Provide the (x, y) coordinate of the cell's center where the given text is located.  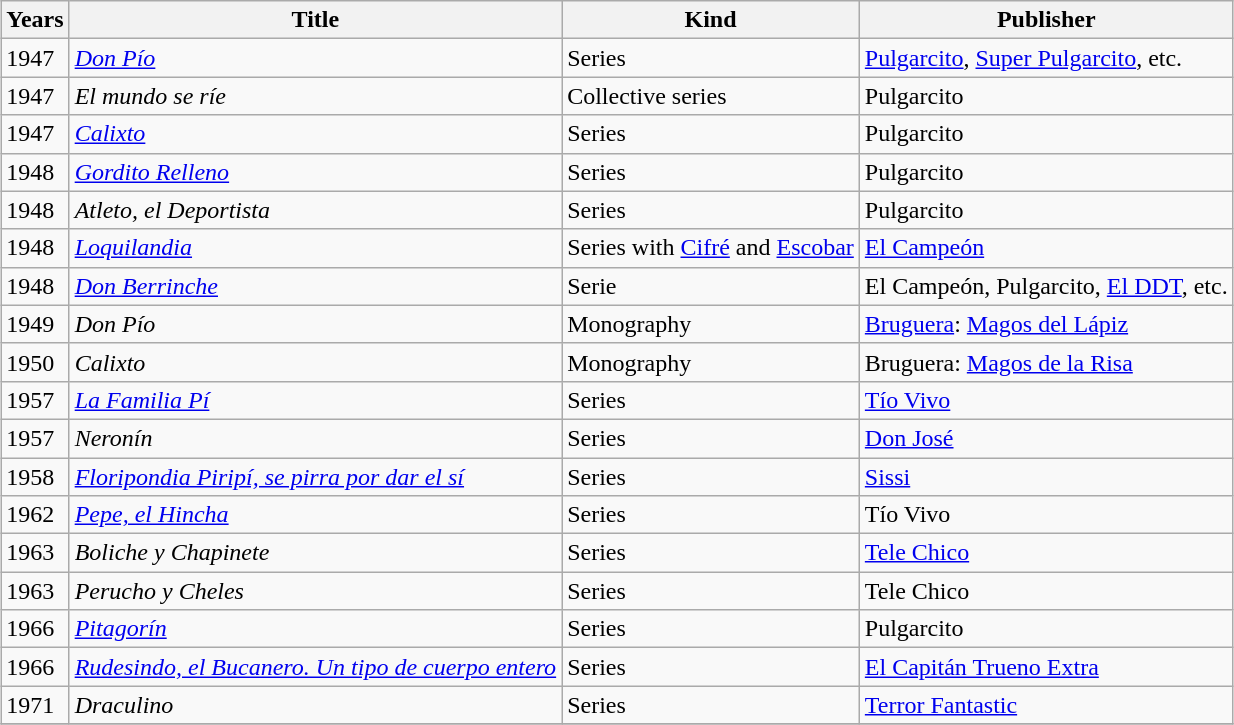
Collective series (711, 96)
1950 (35, 362)
El Campeón, Pulgarcito, El DDT, etc. (1046, 286)
Bruguera: Magos del Lápiz (1046, 324)
El mundo se ríe (316, 96)
Neronín (316, 438)
Serie (711, 286)
La Familia Pí (316, 400)
Loquilandia (316, 248)
Don Berrinche (316, 286)
Rudesindo, el Bucanero. Un tipo de cuerpo entero (316, 667)
Bruguera: Magos de la Risa (1046, 362)
Pitagorín (316, 629)
Don José (1046, 438)
Boliche y Chapinete (316, 553)
Floripondia Piripí, se pirra por dar el sí (316, 477)
1949 (35, 324)
Atleto, el Deportista (316, 210)
Draculino (316, 705)
Perucho y Cheles (316, 591)
Pulgarcito, Super Pulgarcito, etc. (1046, 58)
Kind (711, 20)
El Campeón (1046, 248)
Pepe, el Hincha (316, 515)
Years (35, 20)
1958 (35, 477)
Gordito Relleno (316, 172)
Publisher (1046, 20)
Sissi (1046, 477)
Title (316, 20)
1962 (35, 515)
El Capitán Trueno Extra (1046, 667)
Series with Cifré and Escobar (711, 248)
1971 (35, 705)
Terror Fantastic (1046, 705)
